Provide the (x, y) coordinate of the cell's center where the given text is located.  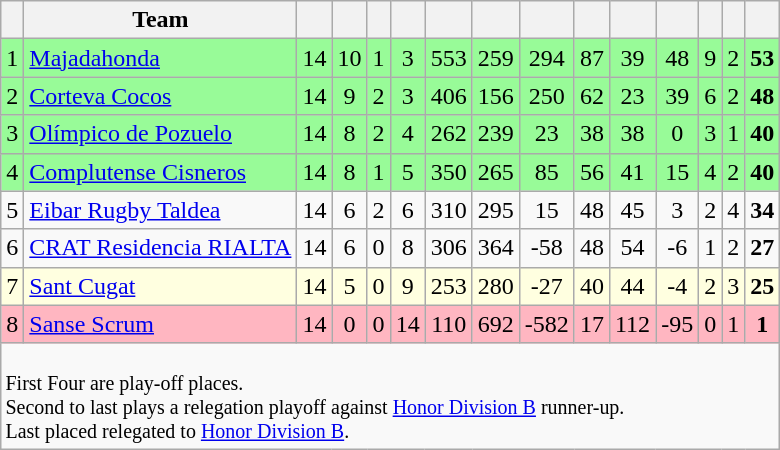
-58 (546, 248)
306 (448, 248)
406 (448, 96)
17 (592, 324)
310 (448, 210)
156 (496, 96)
253 (448, 286)
34 (762, 210)
Majadahonda (160, 58)
Olímpico de Pozuelo (160, 134)
259 (496, 58)
27 (762, 248)
262 (448, 134)
Team (160, 20)
-27 (546, 286)
Eibar Rugby Taldea (160, 210)
Corteva Cocos (160, 96)
294 (546, 58)
295 (496, 210)
53 (762, 58)
110 (448, 324)
364 (496, 248)
25 (762, 286)
56 (592, 172)
62 (592, 96)
41 (632, 172)
87 (592, 58)
265 (496, 172)
692 (496, 324)
553 (448, 58)
54 (632, 248)
CRAT Residencia RIALTA (160, 248)
7 (12, 286)
Complutense Cisneros (160, 172)
Sanse Scrum (160, 324)
44 (632, 286)
112 (632, 324)
85 (546, 172)
10 (350, 58)
Sant Cugat (160, 286)
350 (448, 172)
280 (496, 286)
-95 (678, 324)
-6 (678, 248)
239 (496, 134)
-4 (678, 286)
-582 (546, 324)
250 (546, 96)
45 (632, 210)
